Provide the [X, Y] coordinate of the cell's center where the given text is located.  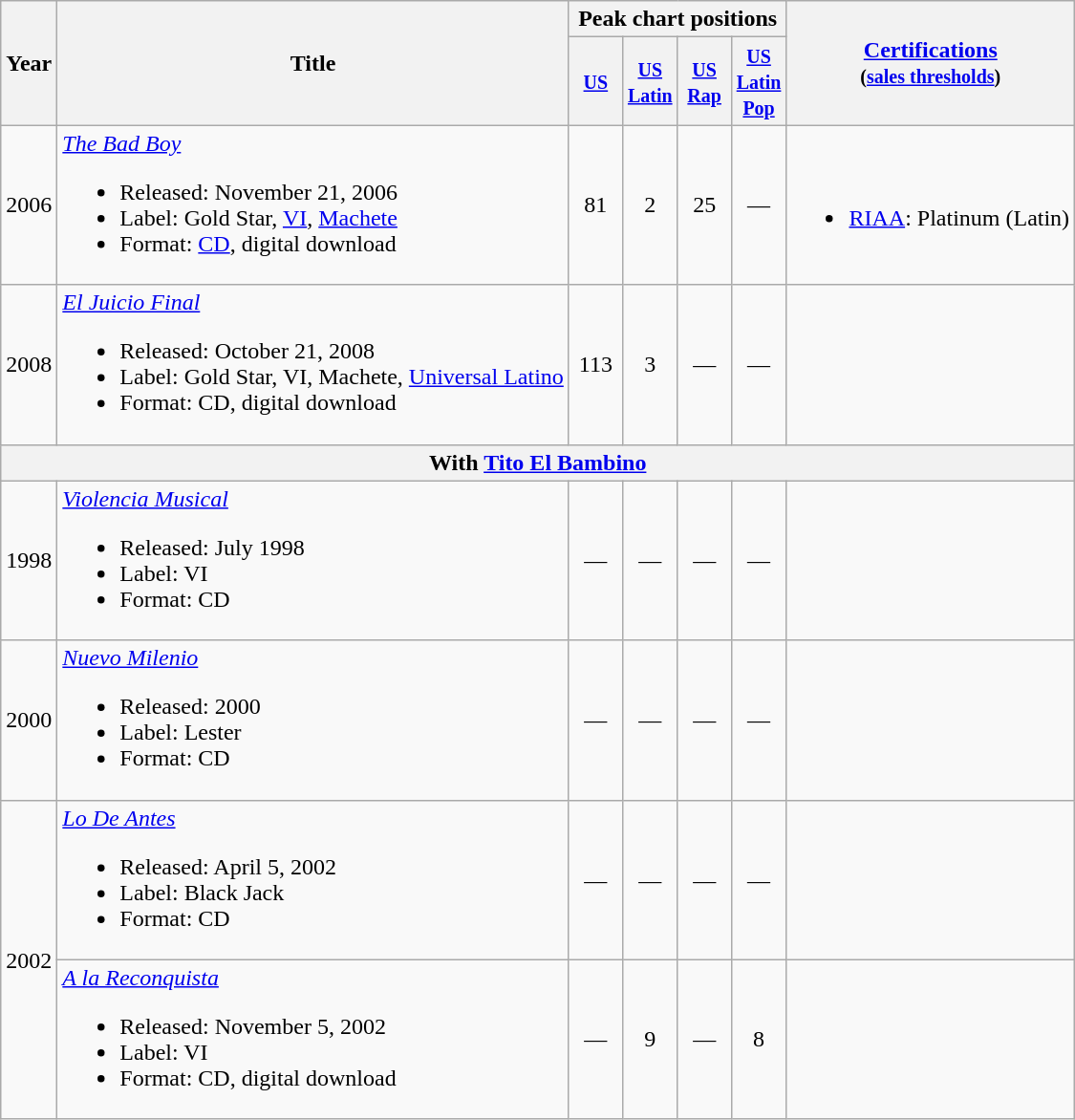
Year [29, 63]
Lo De AntesReleased: April 5, 2002Label: Black JackFormat: CD [313, 879]
Nuevo MilenioReleased: 2000Label: LesterFormat: CD [313, 721]
RIAA: Platinum (Latin) [931, 205]
2008 [29, 365]
Title [313, 63]
El Juicio FinalReleased: October 21, 2008Label: Gold Star, VI, Machete, Universal LatinoFormat: CD, digital download [313, 365]
USLatin Pop [759, 81]
Peak chart positions [677, 19]
USLatin [650, 81]
With Tito El Bambino [538, 463]
2006 [29, 205]
1998 [29, 560]
2000 [29, 721]
A la ReconquistaReleased: November 5, 2002Label: VIFormat: CD, digital download [313, 1040]
2002 [29, 959]
25 [704, 205]
US [595, 81]
113 [595, 365]
Violencia MusicalReleased: July 1998Label: VIFormat: CD [313, 560]
The Bad BoyReleased: November 21, 2006Label: Gold Star, VI, MacheteFormat: CD, digital download [313, 205]
3 [650, 365]
2 [650, 205]
USRap [704, 81]
9 [650, 1040]
Certifications(sales thresholds) [931, 63]
81 [595, 205]
8 [759, 1040]
